Find where the given text appears and provide that cell's center as [X, Y] coordinate. 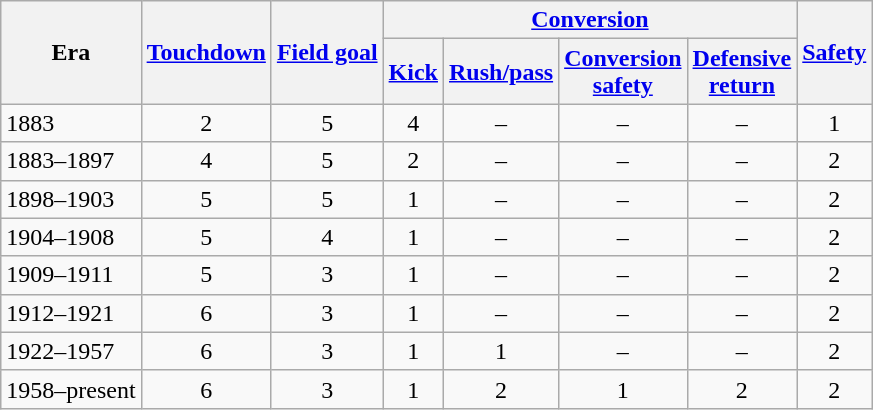
Touchdown [206, 52]
1922–1957 [71, 351]
1904–1908 [71, 237]
Defensivereturn [742, 72]
1912–1921 [71, 313]
1883–1897 [71, 161]
1958–present [71, 389]
Kick [413, 72]
Safety [834, 52]
Field goal [327, 52]
1909–1911 [71, 275]
Conversionsafety [623, 72]
1898–1903 [71, 199]
Era [71, 52]
1883 [71, 123]
Rush/pass [500, 72]
Conversion [590, 20]
